Provide the (x, y) coordinate of the cell's center where the given text is located.  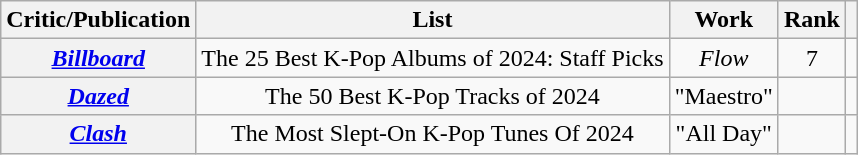
Clash (98, 134)
The Most Slept-On K-Pop Tunes Of 2024 (432, 134)
The 25 Best K-Pop Albums of 2024: Staff Picks (432, 58)
Critic/Publication (98, 20)
7 (812, 58)
The 50 Best K-Pop Tracks of 2024 (432, 96)
Billboard (98, 58)
"All Day" (724, 134)
Rank (812, 20)
"Maestro" (724, 96)
List (432, 20)
Work (724, 20)
Dazed (98, 96)
Flow (724, 58)
